Provide the (X, Y) coordinate of the cell's center where the given text is located.  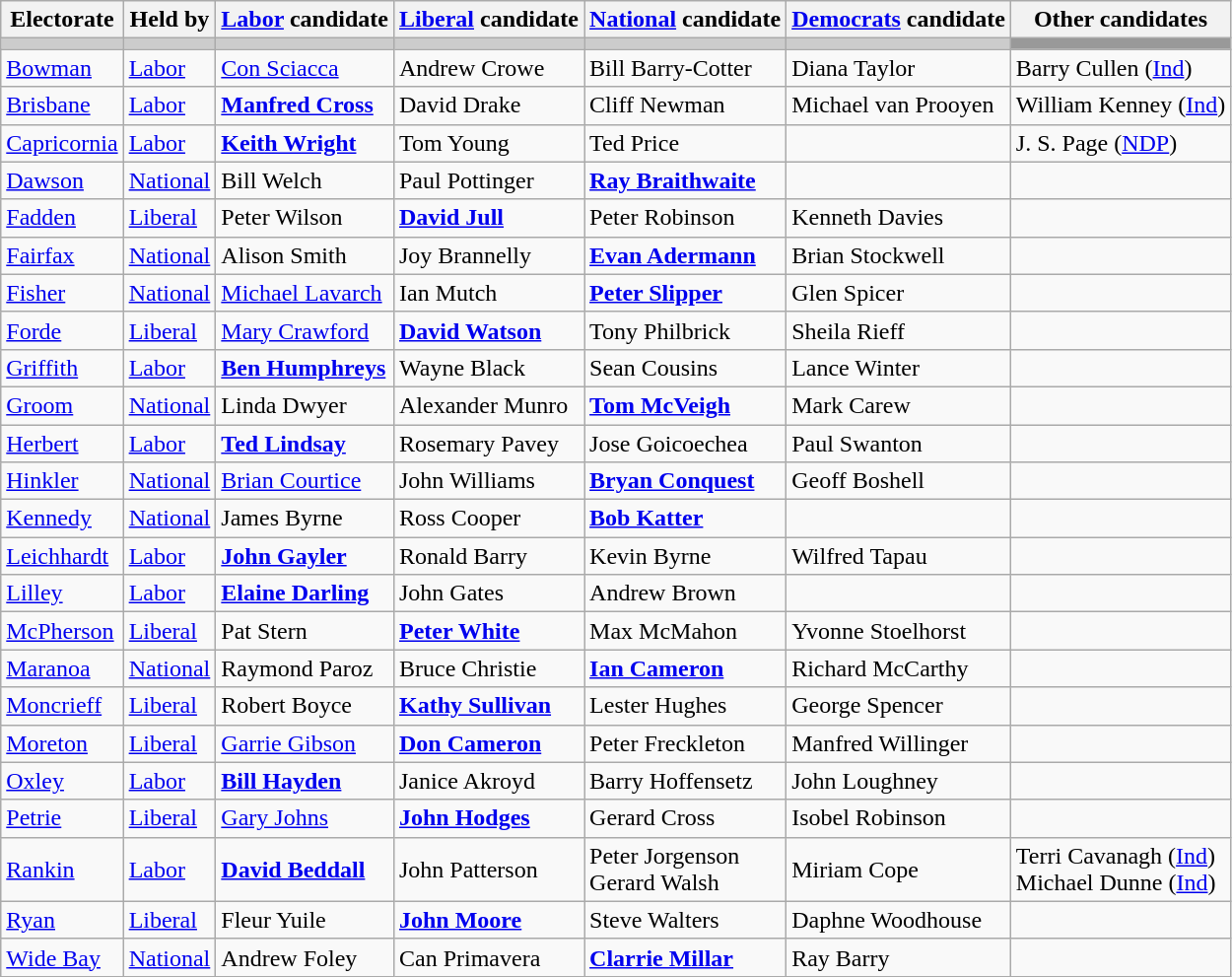
Peter Robinson (686, 218)
Maranoa (62, 668)
Manfred Willinger (899, 743)
Isobel Robinson (899, 818)
Ben Humphreys (306, 368)
Kevin Byrne (686, 556)
Ted Price (686, 143)
Ryan (62, 920)
Bruce Christie (489, 668)
Ian Mutch (489, 293)
Griffith (62, 368)
Bowman (62, 68)
Mark Carew (899, 405)
Manfred Cross (306, 105)
Lester Hughes (686, 706)
Ray Barry (899, 957)
Mary Crawford (306, 330)
John Williams (489, 481)
Lilley (62, 593)
Oxley (62, 781)
Leichhardt (62, 556)
Capricornia (62, 143)
Brian Stockwell (899, 255)
Democrats candidate (899, 20)
National candidate (686, 20)
Andrew Brown (686, 593)
Michael van Prooyen (899, 105)
Keith Wright (306, 143)
John Gayler (306, 556)
Labor candidate (306, 20)
Ross Cooper (489, 519)
Lance Winter (899, 368)
Fleur Yuile (306, 920)
Robert Boyce (306, 706)
David Watson (489, 330)
Diana Taylor (899, 68)
John Gates (489, 593)
Brisbane (62, 105)
Andrew Crowe (489, 68)
Bill Welch (306, 180)
Peter JorgensonGerard Walsh (686, 870)
Ted Lindsay (306, 443)
Kathy Sullivan (489, 706)
Moncrieff (62, 706)
Yvonne Stoelhorst (899, 631)
Janice Akroyd (489, 781)
Peter Freckleton (686, 743)
Moreton (62, 743)
Joy Brannelly (489, 255)
Hinkler (62, 481)
Peter Slipper (686, 293)
Peter Wilson (306, 218)
John Hodges (489, 818)
David Beddall (306, 870)
Sean Cousins (686, 368)
Clarrie Millar (686, 957)
Cliff Newman (686, 105)
Raymond Paroz (306, 668)
Fisher (62, 293)
Wilfred Tapau (899, 556)
Michael Lavarch (306, 293)
David Drake (489, 105)
John Patterson (489, 870)
Ian Cameron (686, 668)
Paul Pottinger (489, 180)
Bill Hayden (306, 781)
Andrew Foley (306, 957)
Daphne Woodhouse (899, 920)
Don Cameron (489, 743)
Bill Barry-Cotter (686, 68)
Fairfax (62, 255)
Steve Walters (686, 920)
Gary Johns (306, 818)
Miriam Cope (899, 870)
Ray Braithwaite (686, 180)
Dawson (62, 180)
Peter White (489, 631)
Barry Cullen (Ind) (1120, 68)
Petrie (62, 818)
Bryan Conquest (686, 481)
David Jull (489, 218)
John Moore (489, 920)
Other candidates (1120, 20)
Electorate (62, 20)
Wayne Black (489, 368)
J. S. Page (NDP) (1120, 143)
Pat Stern (306, 631)
Can Primavera (489, 957)
Elaine Darling (306, 593)
Held by (170, 20)
Liberal candidate (489, 20)
Groom (62, 405)
Alexander Munro (489, 405)
Rosemary Pavey (489, 443)
Gerard Cross (686, 818)
George Spencer (899, 706)
Max McMahon (686, 631)
Paul Swanton (899, 443)
Rankin (62, 870)
James Byrne (306, 519)
Linda Dwyer (306, 405)
Tom Young (489, 143)
Forde (62, 330)
Jose Goicoechea (686, 443)
Bob Katter (686, 519)
Barry Hoffensetz (686, 781)
Brian Courtice (306, 481)
Garrie Gibson (306, 743)
John Loughney (899, 781)
Terri Cavanagh (Ind)Michael Dunne (Ind) (1120, 870)
Kenneth Davies (899, 218)
Herbert (62, 443)
Tom McVeigh (686, 405)
Ronald Barry (489, 556)
Wide Bay (62, 957)
Fadden (62, 218)
Sheila Rieff (899, 330)
McPherson (62, 631)
Alison Smith (306, 255)
Glen Spicer (899, 293)
Geoff Boshell (899, 481)
Kennedy (62, 519)
William Kenney (Ind) (1120, 105)
Tony Philbrick (686, 330)
Evan Adermann (686, 255)
Richard McCarthy (899, 668)
Con Sciacca (306, 68)
